Provide the [X, Y] coordinate of the cell's center where the given text is located.  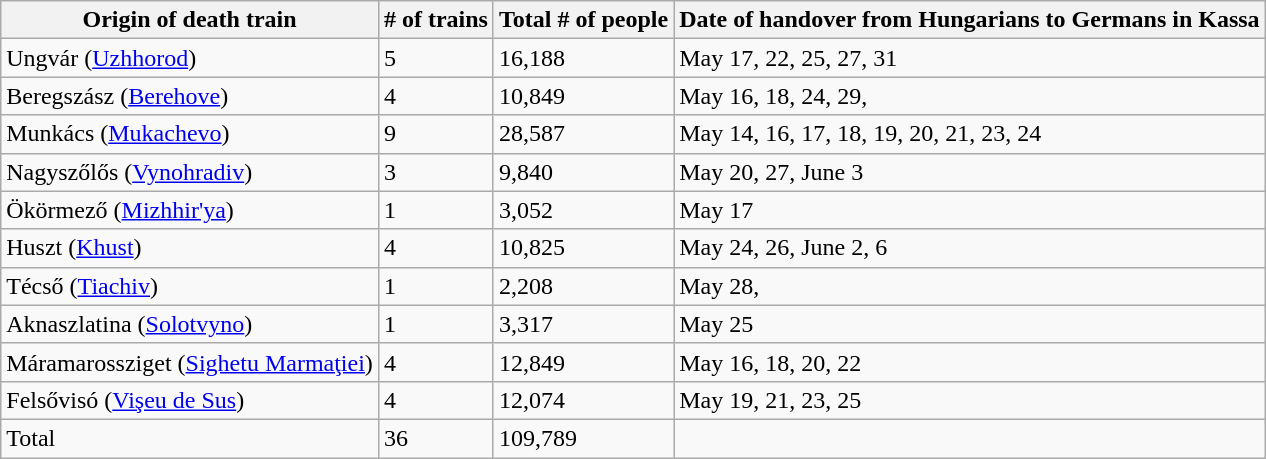
28,587 [583, 134]
16,188 [583, 58]
12,074 [583, 400]
3,052 [583, 210]
Munkács (Mukachevo) [190, 134]
Máramarossziget (Sighetu Marmaţiei) [190, 362]
May 20, 27, June 3 [970, 172]
May 17 [970, 210]
109,789 [583, 438]
May 25 [970, 324]
May 28, [970, 286]
12,849 [583, 362]
Date of handover from Hungarians to Germans in Kassa [970, 20]
# of trains [436, 20]
May 16, 18, 20, 22 [970, 362]
May 16, 18, 24, 29, [970, 96]
9 [436, 134]
9,840 [583, 172]
Total [190, 438]
2,208 [583, 286]
5 [436, 58]
May 19, 21, 23, 25 [970, 400]
Ökörmező (Mizhhir'ya) [190, 210]
Nagyszőlős (Vynohradiv) [190, 172]
10,849 [583, 96]
Origin of death train [190, 20]
3,317 [583, 324]
10,825 [583, 248]
Técső (Tiachiv) [190, 286]
May 17, 22, 25, 27, 31 [970, 58]
Beregszász (Berehove) [190, 96]
Huszt (Khust) [190, 248]
Aknaszlatina (Solotvyno) [190, 324]
Ungvár (Uzhhorod) [190, 58]
May 14, 16, 17, 18, 19, 20, 21, 23, 24 [970, 134]
36 [436, 438]
Felsővisó (Vişeu de Sus) [190, 400]
May 24, 26, June 2, 6 [970, 248]
3 [436, 172]
Total # of people [583, 20]
